Pinpoint the cell where the given text exists, returning its (X, Y) midpoint coordinate. 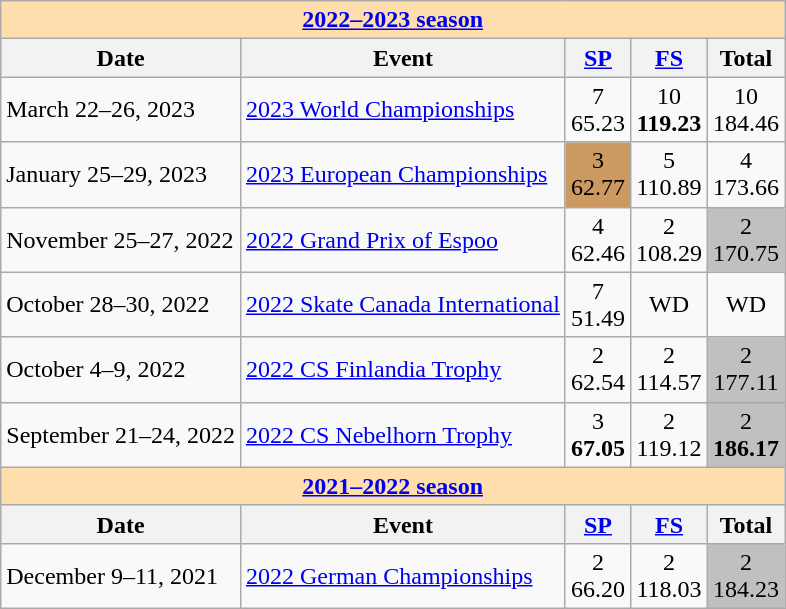
2 170.75 (746, 240)
2023 World Championships (402, 110)
3 67.05 (598, 434)
December 9–11, 2021 (121, 576)
2022 Grand Prix of Espoo (402, 240)
2 118.03 (668, 576)
March 22–26, 2023 (121, 110)
2 108.29 (668, 240)
September 21–24, 2022 (121, 434)
2 184.23 (746, 576)
January 25–29, 2023 (121, 174)
5 110.89 (668, 174)
10 184.46 (746, 110)
2 119.12 (668, 434)
4 62.46 (598, 240)
2 186.17 (746, 434)
October 28–30, 2022 (121, 304)
10 119.23 (668, 110)
2 177.11 (746, 370)
2023 European Championships (402, 174)
October 4–9, 2022 (121, 370)
2021–2022 season (393, 486)
2022 CS Finlandia Trophy (402, 370)
November 25–27, 2022 (121, 240)
7 51.49 (598, 304)
4 173.66 (746, 174)
2022 CS Nebelhorn Trophy (402, 434)
2 66.20 (598, 576)
2 62.54 (598, 370)
3 62.77 (598, 174)
2022 German Championships (402, 576)
7 65.23 (598, 110)
2 114.57 (668, 370)
2022 Skate Canada International (402, 304)
2022–2023 season (393, 20)
